From the cell containing the given text, extract its center point as (X, Y) coordinate. 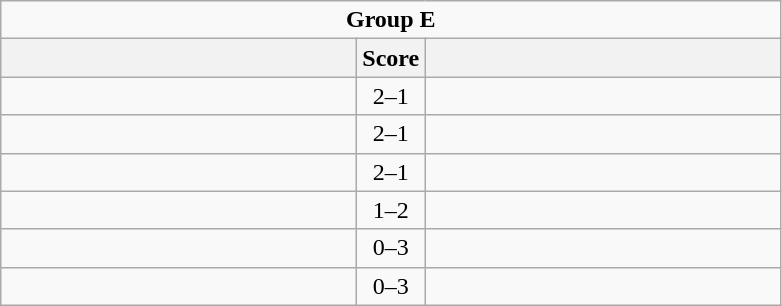
Group E (391, 20)
1–2 (391, 210)
Score (391, 58)
